Find where the given text appears and provide that cell's center as [X, Y] coordinate. 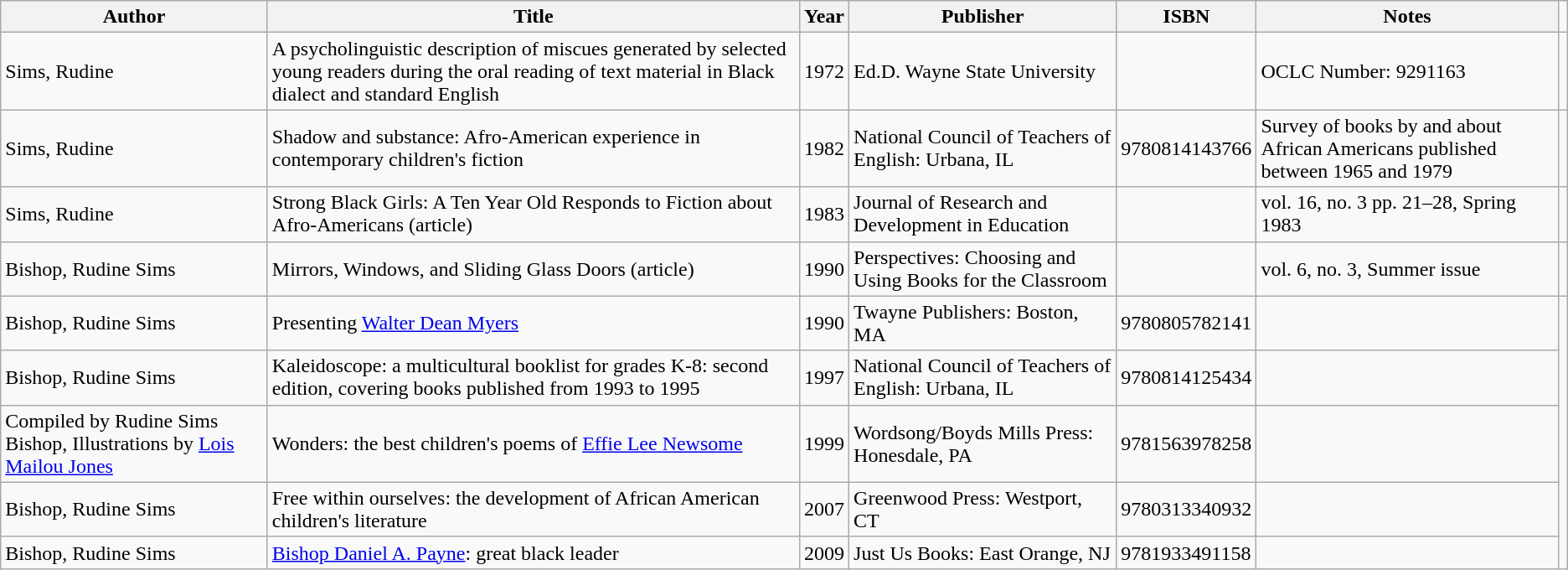
1982 [824, 148]
Publisher [983, 17]
1999 [824, 443]
9780313340932 [1186, 510]
1983 [824, 215]
Shadow and substance: Afro-American experience in contemporary children's fiction [533, 148]
Author [134, 17]
Greenwood Press: Westport, CT [983, 510]
Kaleidoscope: a multicultural booklist for grades K-8: second edition, covering books published from 1993 to 1995 [533, 377]
OCLC Number: 9291163 [1407, 71]
Just Us Books: East Orange, NJ [983, 552]
9780814125434 [1186, 377]
Twayne Publishers: Boston, MA [983, 324]
9781563978258 [1186, 443]
Perspectives: Choosing and Using Books for the Classroom [983, 268]
Journal of Research and Development in Education [983, 215]
Free within ourselves: the development of African American children's literature [533, 510]
Presenting Walter Dean Myers [533, 324]
Strong Black Girls: A Ten Year Old Responds to Fiction about Afro-Americans (article) [533, 215]
vol. 6, no. 3, Summer issue [1407, 268]
Year [824, 17]
9781933491158 [1186, 552]
Compiled by Rudine Sims Bishop, Illustrations by Lois Mailou Jones [134, 443]
Wonders: the best children's poems of Effie Lee Newsome [533, 443]
Notes [1407, 17]
Ed.D. Wayne State University [983, 71]
Survey of books by and about African Americans published between 1965 and 1979 [1407, 148]
Wordsong/Boyds Mills Press: Honesdale, PA [983, 443]
9780805782141 [1186, 324]
9780814143766 [1186, 148]
Mirrors, Windows, and Sliding Glass Doors (article) [533, 268]
2007 [824, 510]
2009 [824, 552]
Title [533, 17]
ISBN [1186, 17]
vol. 16, no. 3 pp. 21–28, Spring 1983 [1407, 215]
1972 [824, 71]
Bishop Daniel A. Payne: great black leader [533, 552]
1997 [824, 377]
